Provide the [x, y] coordinate of the cell's center where the given text is located.  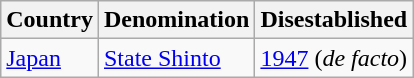
Country [50, 20]
Disestablished [334, 20]
1947 (de facto) [334, 58]
Denomination [176, 20]
Japan [50, 58]
State Shinto [176, 58]
